Return the [x, y] coordinate for the center point of the cell that contains the specified text.  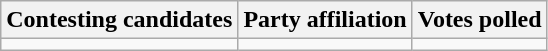
Party affiliation [325, 20]
Contesting candidates [120, 20]
Votes polled [480, 20]
